Find where the given text appears and provide that cell's center as [X, Y] coordinate. 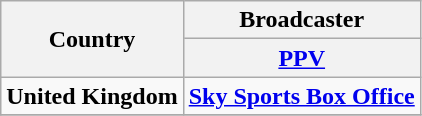
Country [92, 39]
United Kingdom [92, 96]
PPV [302, 58]
Sky Sports Box Office [302, 96]
Broadcaster [302, 20]
